Return the (x, y) coordinate for the center point of the cell that contains the specified text.  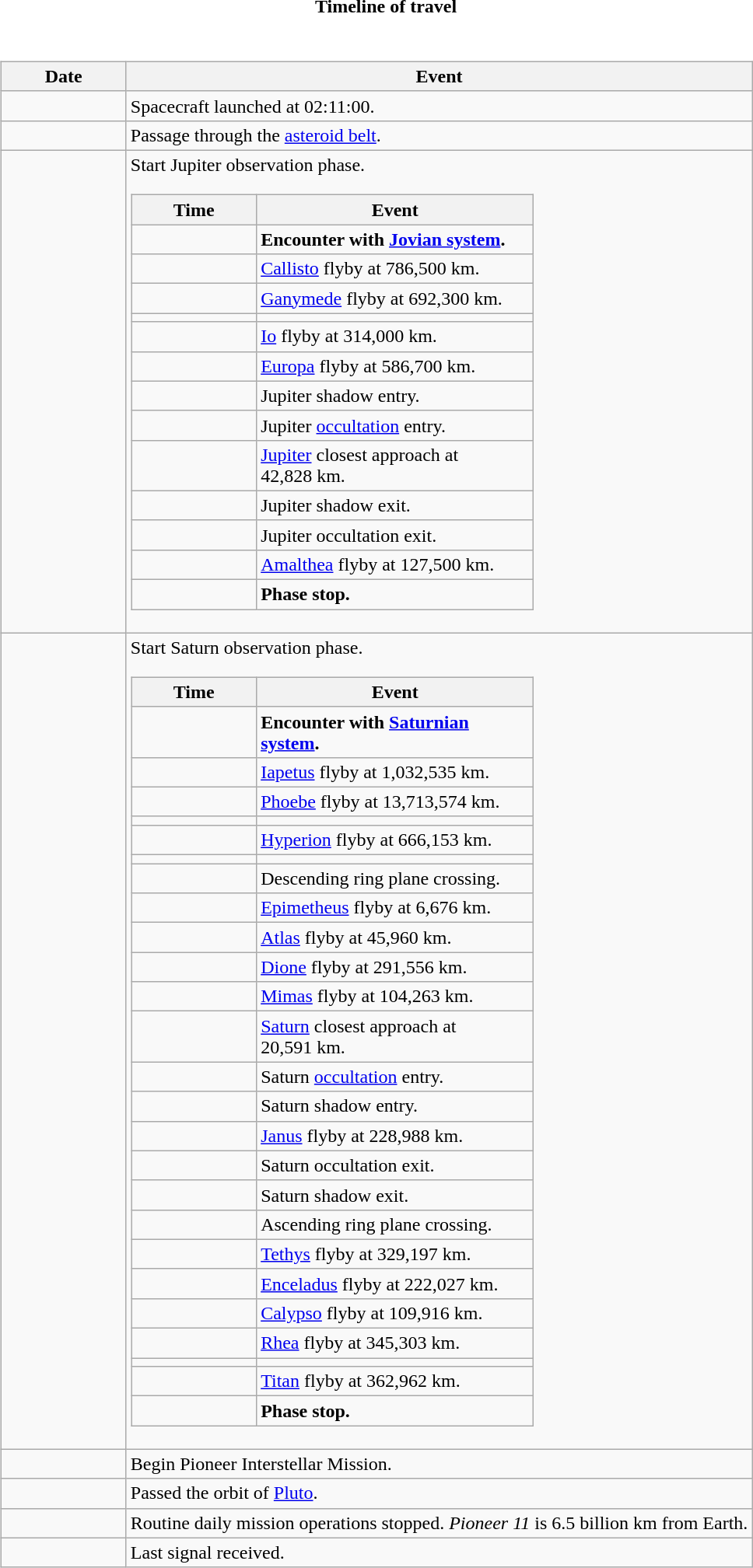
Saturn shadow entry. (395, 1106)
Rhea flyby at 345,303 km. (395, 1343)
Routine daily mission operations stopped. Pioneer 11 is 6.5 billion km from Earth. (439, 1523)
Jupiter occultation entry. (395, 425)
Last signal received. (439, 1552)
Date (64, 76)
Spacecraft launched at 02:11:00. (439, 106)
Saturn closest approach at 20,591 km. (395, 1037)
Atlas flyby at 45,960 km. (395, 938)
Epimetheus flyby at 6,676 km. (395, 908)
Janus flyby at 228,988 km. (395, 1136)
Jupiter occultation exit. (395, 535)
Titan flyby at 362,962 km. (395, 1381)
Callisto flyby at 786,500 km. (395, 269)
Calypso flyby at 109,916 km. (395, 1313)
Saturn occultation exit. (395, 1165)
Io flyby at 314,000 km. (395, 337)
Jupiter closest approach at 42,828 km. (395, 465)
Descending ring plane crossing. (395, 878)
Europa flyby at 586,700 km. (395, 366)
Iapetus flyby at 1,032,535 km. (395, 772)
Amalthea flyby at 127,500 km. (395, 564)
Jupiter shadow exit. (395, 505)
Ascending ring plane crossing. (395, 1224)
Saturn occultation entry. (395, 1077)
Jupiter shadow entry. (395, 396)
Mimas flyby at 104,263 km. (395, 997)
Hyperion flyby at 666,153 km. (395, 840)
Dione flyby at 291,556 km. (395, 967)
Encounter with Jovian system. (395, 239)
Passage through the asteroid belt. (439, 135)
Enceladus flyby at 222,027 km. (395, 1283)
Tethys flyby at 329,197 km. (395, 1254)
Saturn shadow exit. (395, 1195)
Passed the orbit of Pluto. (439, 1493)
Phoebe flyby at 13,713,574 km. (395, 801)
Encounter with Saturnian system. (395, 732)
Ganymede flyby at 692,300 km. (395, 299)
Begin Pioneer Interstellar Mission. (439, 1464)
